Determine the [x, y] coordinate at the center of the cell enclosing the given text.  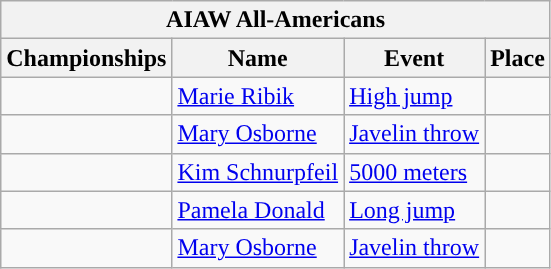
Event [414, 58]
Pamela Donald [258, 210]
Kim Schnurpfeil [258, 172]
Name [258, 58]
Marie Ribik [258, 96]
5000 meters [414, 172]
Championships [86, 58]
High jump [414, 96]
AIAW All-Americans [276, 20]
Long jump [414, 210]
Place [518, 58]
